Extract the [X, Y] coordinate from the center of the cell holding the provided text.  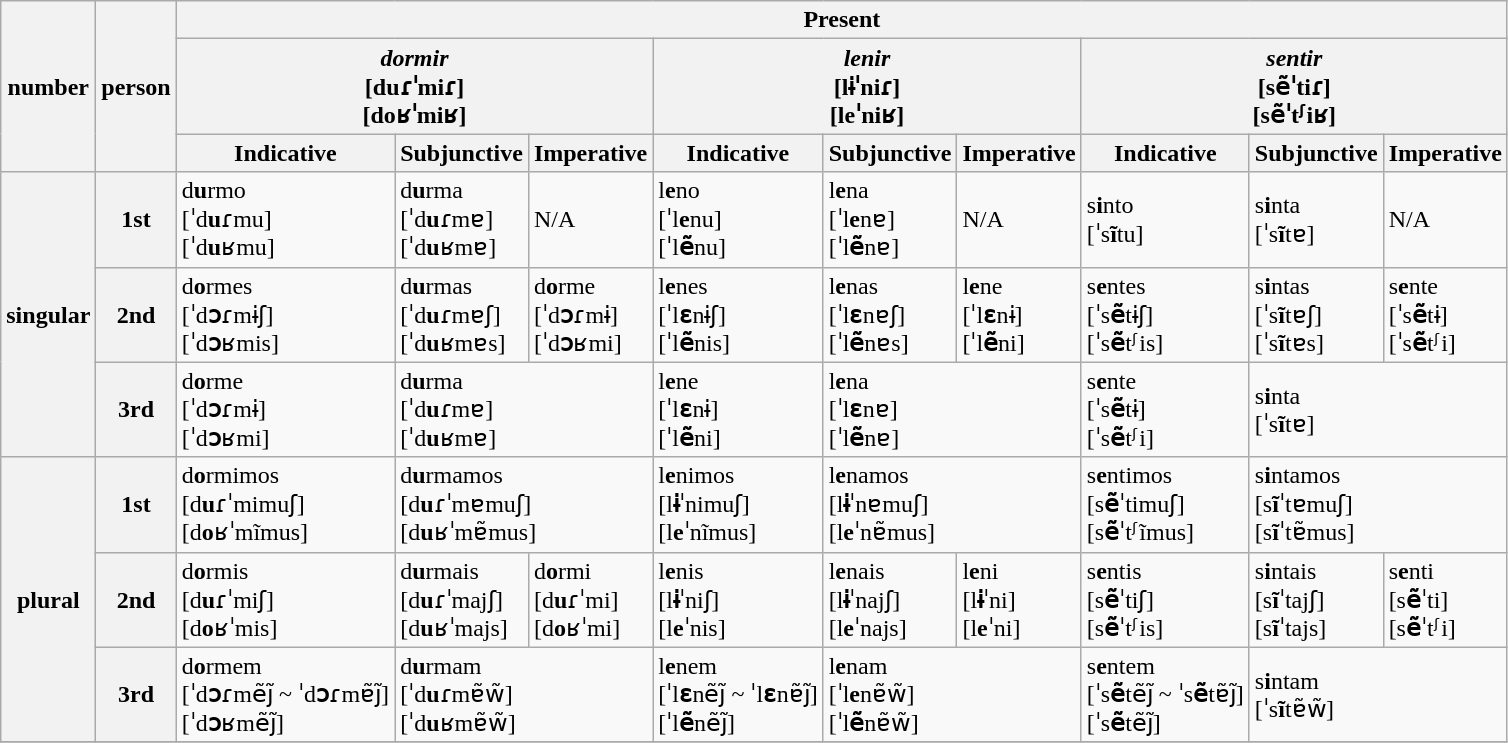
sintais[sĩˈtajʃ][sĩˈtajs] [1316, 600]
sentimos[sẽˈtimuʃ][sẽˈtᶴĩmus] [1165, 504]
Present [842, 20]
person [136, 86]
dormir[duɾˈmiɾ][doʁˈmiʁ] [414, 86]
lenas[ˈlɛnɐʃ][ˈlẽnɐs] [890, 314]
lenam[ˈlenɐ̃w̃][ˈlẽnɐ̃w̃] [952, 694]
plural [48, 600]
durmamos[duɾˈmɐmuʃ][duʁˈmɐ̃mus] [524, 504]
dormes[ˈdɔɾmɨʃ][ˈdɔʁmis] [285, 314]
durmam[ˈduɾmɐ̃w̃][ˈduʁmɐ̃w̃] [524, 694]
dormem[ˈdɔɾmẽj̃ ~ ˈdɔɾmɐ̃j̃][ˈdɔʁmẽj̃] [285, 694]
sintam[ˈsĩtɐ̃w̃] [1378, 694]
dormis[duɾˈmiʃ][doʁˈmis] [285, 600]
lena[ˈlenɐ][ˈlẽnɐ] [890, 220]
lenir[lɨˈniɾ][leˈniʁ] [868, 86]
lenamos[lɨˈnɐmuʃ][leˈnɐ̃mus] [952, 504]
sinto[ˈsĩtu] [1165, 220]
senti[sẽˈti][sẽˈtᶴi] [1445, 600]
sintas[ˈsĩtɐʃ][ˈsĩtɐs] [1316, 314]
dormimos[duɾˈmimuʃ][doʁˈmĩmus] [285, 504]
durmo[ˈduɾmu][ˈduʁmu] [285, 220]
durmais[duɾˈmajʃ][duʁˈmajs] [462, 600]
lena[ˈlɛnɐ][ˈlẽnɐ] [952, 410]
lenais[lɨˈnajʃ][leˈnajs] [890, 600]
durmas[ˈduɾmɐʃ][ˈduʁmɐs] [462, 314]
leno[ˈlenu][ˈlẽnu] [738, 220]
number [48, 86]
lenem[ˈlɛnẽj̃ ~ ˈlɛnɐ̃j̃][ˈlẽnẽj̃] [738, 694]
lenimos[lɨˈnimuʃ][leˈnĩmus] [738, 504]
sentes[ˈsẽtɨʃ][ˈsẽtᶴis] [1165, 314]
leni[lɨˈni][leˈni] [1019, 600]
sentem[ˈsẽtẽj̃ ~ ˈsẽtɐ̃j̃][ˈsẽtẽj̃] [1165, 694]
singular [48, 314]
sintamos[sĩˈtɐmuʃ][sĩˈtɐ̃mus] [1378, 504]
lenes[ˈlɛnɨʃ][ˈlẽnis] [738, 314]
dormi[duɾˈmi][doʁˈmi] [590, 600]
sentis[sẽˈtiʃ][sẽˈtᶴis] [1165, 600]
sentir[sẽˈtiɾ][sẽˈtᶴiʁ] [1294, 86]
lenis[lɨˈniʃ][leˈnis] [738, 600]
